Detect which cell encompasses the target text, then output its (X, Y) center coordinate. 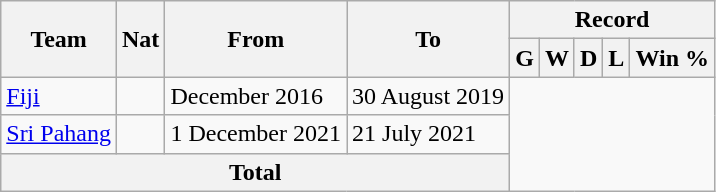
L (616, 58)
December 2016 (256, 96)
Team (59, 39)
Fiji (59, 96)
Total (256, 172)
Win % (672, 58)
G (525, 58)
30 August 2019 (428, 96)
21 July 2021 (428, 134)
W (556, 58)
From (256, 39)
Nat (140, 39)
Sri Pahang (59, 134)
1 December 2021 (256, 134)
Record (612, 20)
To (428, 39)
D (588, 58)
